From the cell containing the given text, extract its center point as (X, Y) coordinate. 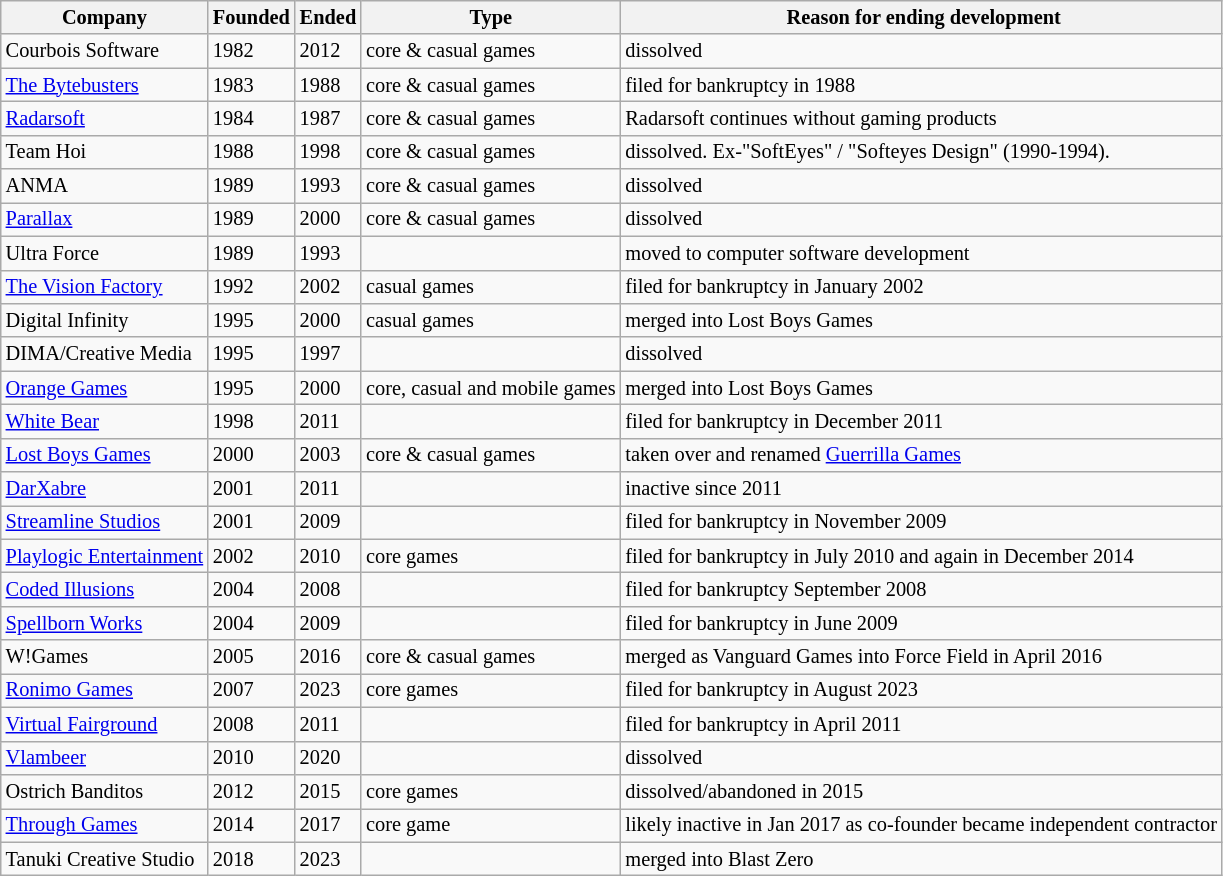
Type (490, 17)
Playlogic Entertainment (104, 556)
Coded Illusions (104, 589)
filed for bankruptcy in December 2011 (920, 421)
Virtual Fairground (104, 724)
1987 (328, 118)
Founded (252, 17)
1983 (252, 85)
Streamline Studios (104, 522)
2020 (328, 758)
ANMA (104, 186)
2017 (328, 825)
filed for bankruptcy in April 2011 (920, 724)
filed for bankruptcy in June 2009 (920, 623)
Reason for ending development (920, 17)
Tanuki Creative Studio (104, 859)
2003 (328, 455)
Through Games (104, 825)
filed for bankruptcy in August 2023 (920, 690)
The Vision Factory (104, 287)
filed for bankruptcy in January 2002 (920, 287)
Ronimo Games (104, 690)
2015 (328, 791)
dissolved. Ex-"SoftEyes" / "Softeyes Design" (1990-1994). (920, 152)
1992 (252, 287)
Radarsoft (104, 118)
merged into Blast Zero (920, 859)
Ended (328, 17)
DarXabre (104, 489)
likely inactive in Jan 2017 as co-founder became independent contractor (920, 825)
filed for bankruptcy in July 2010 and again in December 2014 (920, 556)
Orange Games (104, 388)
Digital Infinity (104, 320)
Ultra Force (104, 253)
The Bytebusters (104, 85)
1982 (252, 51)
2007 (252, 690)
Ostrich Banditos (104, 791)
moved to computer software development (920, 253)
merged as Vanguard Games into Force Field in April 2016 (920, 657)
inactive since 2011 (920, 489)
taken over and renamed Guerrilla Games (920, 455)
1984 (252, 118)
DIMA/Creative Media (104, 354)
2016 (328, 657)
Courbois Software (104, 51)
Spellborn Works (104, 623)
dissolved/abandoned in 2015 (920, 791)
Parallax (104, 219)
W!Games (104, 657)
Lost Boys Games (104, 455)
core, casual and mobile games (490, 388)
1997 (328, 354)
Company (104, 17)
2005 (252, 657)
2018 (252, 859)
filed for bankruptcy in 1988 (920, 85)
Radarsoft continues without gaming products (920, 118)
White Bear (104, 421)
filed for bankruptcy September 2008 (920, 589)
Team Hoi (104, 152)
2014 (252, 825)
Vlambeer (104, 758)
core game (490, 825)
filed for bankruptcy in November 2009 (920, 522)
